Extract the (X, Y) coordinate from the center of the cell holding the provided text.  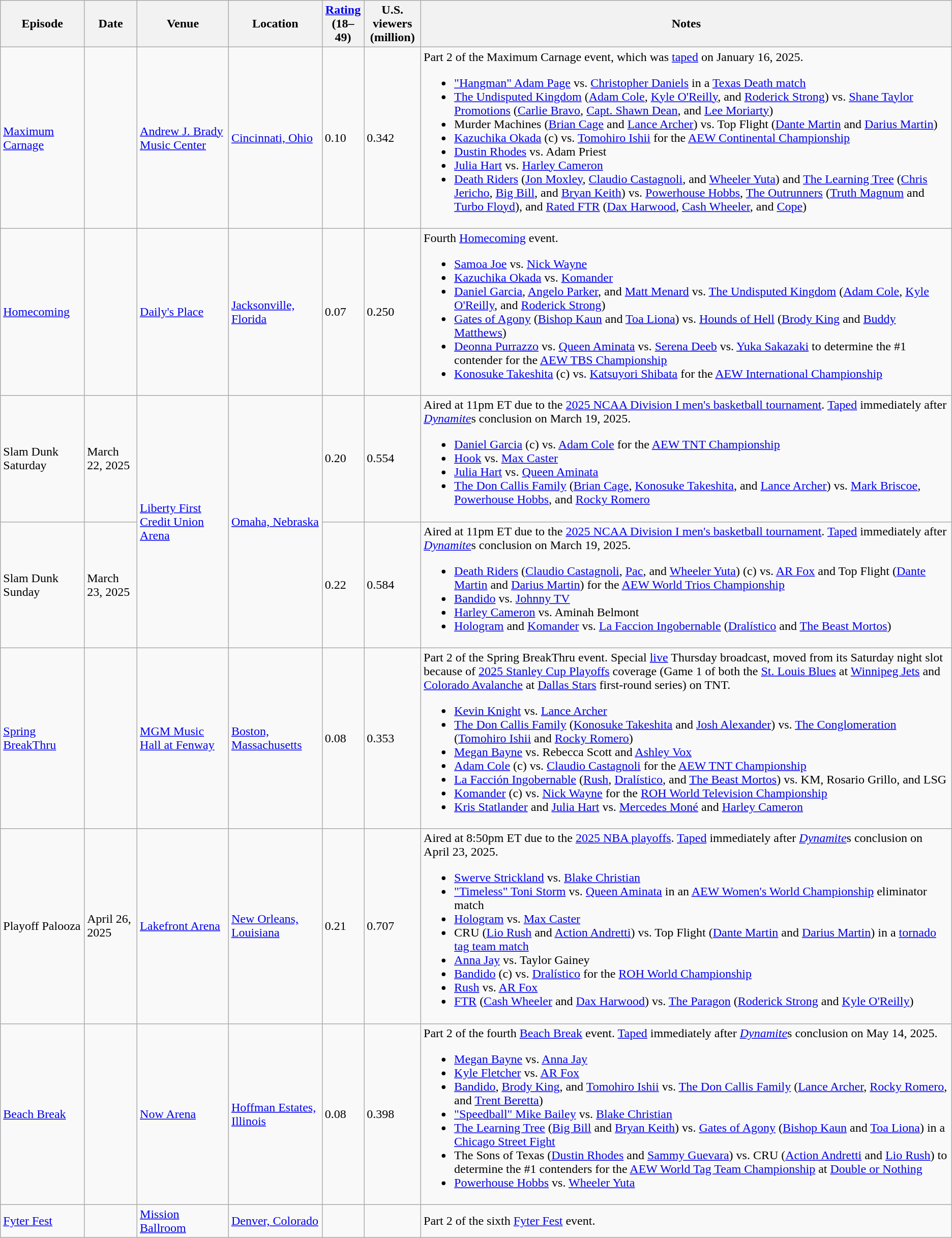
Denver, Colorado (275, 1221)
Lakefront Arena (183, 926)
Date (111, 24)
0.07 (343, 312)
0.707 (393, 926)
Omaha, Nebraska (275, 522)
0.554 (393, 459)
Mission Ballroom (183, 1221)
0.398 (393, 1114)
Fyter Fest (43, 1221)
Homecoming (43, 312)
March 23, 2025 (111, 585)
Notes (687, 24)
Beach Break (43, 1114)
0.10 (343, 138)
0.21 (343, 926)
Now Arena (183, 1114)
Playoff Palooza (43, 926)
Venue (183, 24)
0.20 (343, 459)
Andrew J. Brady Music Center (183, 138)
Part 2 of the sixth Fyter Fest event. (687, 1221)
U.S. viewers(million) (393, 24)
Rating(18–49) (343, 24)
Episode (43, 24)
Daily's Place (183, 312)
Jacksonville, Florida (275, 312)
March 22, 2025 (111, 459)
Location (275, 24)
Cincinnati, Ohio (275, 138)
New Orleans, Louisiana (275, 926)
Slam Dunk Saturday (43, 459)
April 26, 2025 (111, 926)
0.250 (393, 312)
0.353 (393, 738)
0.584 (393, 585)
Slam Dunk Sunday (43, 585)
Spring BreakThru (43, 738)
0.22 (343, 585)
Maximum Carnage (43, 138)
Liberty First Credit Union Arena (183, 522)
0.342 (393, 138)
Boston, Massachusetts (275, 738)
Hoffman Estates, Illinois (275, 1114)
MGM Music Hall at Fenway (183, 738)
